For the text-containing cell, return its midpoint in [x, y] coordinate format. 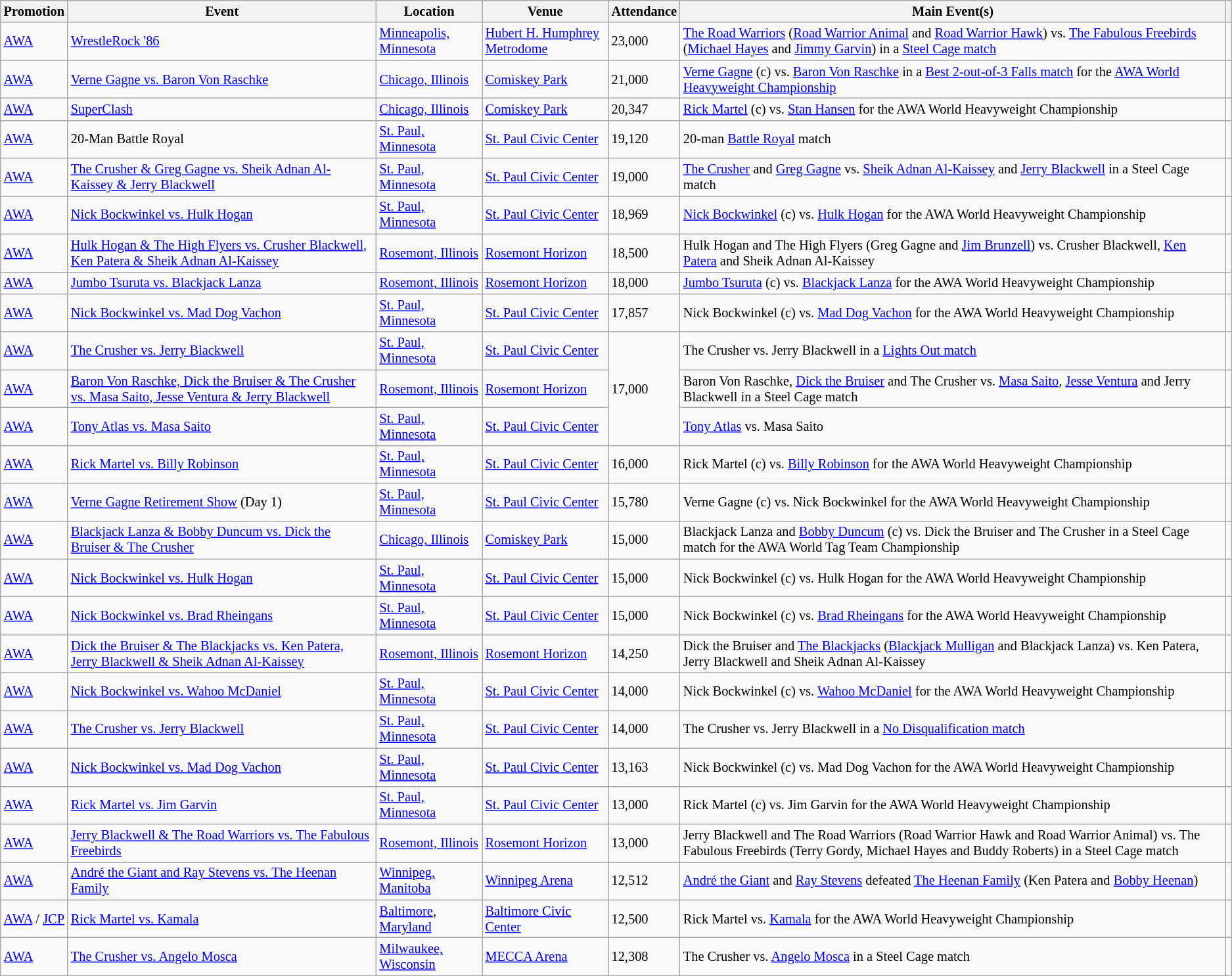
Winnipeg Arena [545, 881]
Attendance [644, 11]
Baltimore, Maryland [430, 919]
The Crusher and Greg Gagne vs. Sheik Adnan Al-Kaissey and Jerry Blackwell in a Steel Cage match [953, 177]
Verne Gagne (c) vs. Nick Bockwinkel for the AWA World Heavyweight Championship [953, 502]
Baron Von Raschke, Dick the Bruiser & The Crusher vs. Masa Saito, Jesse Ventura & Jerry Blackwell [222, 389]
Nick Bockwinkel vs. Wahoo McDaniel [222, 692]
20-Man Battle Royal [222, 139]
Hulk Hogan & The High Flyers vs. Crusher Blackwell, Ken Patera & Sheik Adnan Al-Kaissey [222, 253]
Rick Martel vs. Billy Robinson [222, 464]
17,857 [644, 313]
Hubert H. Humphrey Metrodome [545, 41]
The Crusher vs. Jerry Blackwell in a Lights Out match [953, 351]
19,000 [644, 177]
19,120 [644, 139]
Hulk Hogan and The High Flyers (Greg Gagne and Jim Brunzell) vs. Crusher Blackwell, Ken Patera and Sheik Adnan Al-Kaissey [953, 253]
Rick Martel vs. Kamala for the AWA World Heavyweight Championship [953, 919]
Nick Bockwinkel vs. Brad Rheingans [222, 615]
18,000 [644, 283]
The Road Warriors (Road Warrior Animal and Road Warrior Hawk) vs. The Fabulous Freebirds (Michael Hayes and Jimmy Garvin) in a Steel Cage match [953, 41]
The Crusher vs. Angelo Mosca [222, 956]
MECCA Arena [545, 956]
12,500 [644, 919]
Event [222, 11]
AWA / JCP [34, 919]
Rick Martel vs. Kamala [222, 919]
Blackjack Lanza & Bobby Duncum vs. Dick the Bruiser & The Crusher [222, 540]
12,308 [644, 956]
Location [430, 11]
18,500 [644, 253]
Rick Martel vs. Jim Garvin [222, 805]
Venue [545, 11]
13,163 [644, 767]
18,969 [644, 215]
23,000 [644, 41]
20,347 [644, 109]
Nick Bockwinkel (c) vs. Brad Rheingans for the AWA World Heavyweight Championship [953, 615]
Verne Gagne (c) vs. Baron Von Raschke in a Best 2-out-of-3 Falls match for the AWA World Heavyweight Championship [953, 79]
Rick Martel (c) vs. Jim Garvin for the AWA World Heavyweight Championship [953, 805]
SuperClash [222, 109]
André the Giant and Ray Stevens defeated The Heenan Family (Ken Patera and Bobby Heenan) [953, 881]
Jumbo Tsuruta (c) vs. Blackjack Lanza for the AWA World Heavyweight Championship [953, 283]
Jumbo Tsuruta vs. Blackjack Lanza [222, 283]
15,780 [644, 502]
12,512 [644, 881]
Nick Bockwinkel (c) vs. Wahoo McDaniel for the AWA World Heavyweight Championship [953, 692]
WrestleRock '86 [222, 41]
17,000 [644, 389]
14,250 [644, 654]
The Crusher & Greg Gagne vs. Sheik Adnan Al-Kaissey & Jerry Blackwell [222, 177]
Rick Martel (c) vs. Stan Hansen for the AWA World Heavyweight Championship [953, 109]
Jerry Blackwell & The Road Warriors vs. The Fabulous Freebirds [222, 843]
20-man Battle Royal match [953, 139]
Winnipeg, Manitoba [430, 881]
Dick the Bruiser and The Blackjacks (Blackjack Mulligan and Blackjack Lanza) vs. Ken Patera, Jerry Blackwell and Sheik Adnan Al-Kaissey [953, 654]
Promotion [34, 11]
Milwaukee, Wisconsin [430, 956]
16,000 [644, 464]
Baron Von Raschke, Dick the Bruiser and The Crusher vs. Masa Saito, Jesse Ventura and Jerry Blackwell in a Steel Cage match [953, 389]
Dick the Bruiser & The Blackjacks vs. Ken Patera, Jerry Blackwell & Sheik Adnan Al-Kaissey [222, 654]
Rick Martel (c) vs. Billy Robinson for the AWA World Heavyweight Championship [953, 464]
21,000 [644, 79]
Verne Gagne vs. Baron Von Raschke [222, 79]
Minneapolis, Minnesota [430, 41]
The Crusher vs. Jerry Blackwell in a No Disqualification match [953, 729]
Verne Gagne Retirement Show (Day 1) [222, 502]
The Crusher vs. Angelo Mosca in a Steel Cage match [953, 956]
Blackjack Lanza and Bobby Duncum (c) vs. Dick the Bruiser and The Crusher in a Steel Cage match for the AWA World Tag Team Championship [953, 540]
Baltimore Civic Center [545, 919]
Main Event(s) [953, 11]
André the Giant and Ray Stevens vs. The Heenan Family [222, 881]
